Identify which cell holds the provided text, then report its (X, Y) central coordinate. 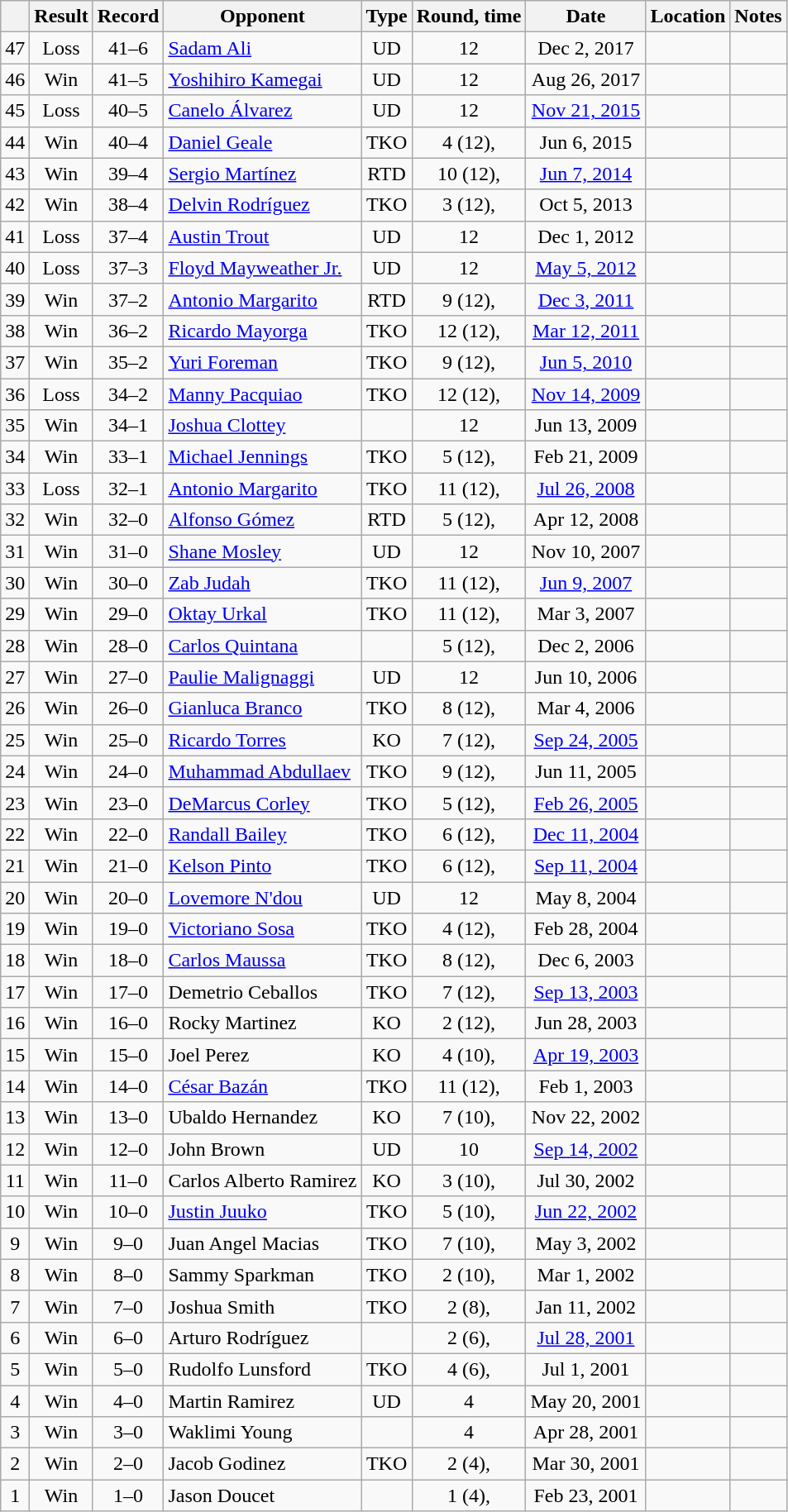
Waklimi Young (263, 1433)
Jun 11, 2005 (585, 771)
22 (15, 834)
5–0 (128, 1369)
Manny Pacquiao (263, 394)
Aug 26, 2017 (585, 79)
13 (15, 1118)
19–0 (128, 929)
18–0 (128, 961)
May 20, 2001 (585, 1401)
Jun 9, 2007 (585, 583)
Sep 11, 2004 (585, 866)
Sep 13, 2003 (585, 992)
Sep 24, 2005 (585, 740)
32–1 (128, 489)
23 (15, 803)
Nov 21, 2015 (585, 111)
Sadam Ali (263, 48)
9 (15, 1243)
34–2 (128, 394)
Location (688, 17)
5 (15, 1369)
Oktay Urkal (263, 614)
Jun 5, 2010 (585, 362)
14–0 (128, 1086)
6–0 (128, 1338)
Dec 6, 2003 (585, 961)
Randall Bailey (263, 834)
Juan Angel Macias (263, 1243)
Oct 5, 2013 (585, 205)
Rudolfo Lunsford (263, 1369)
5 (10), (469, 1212)
Sergio Martínez (263, 174)
Carlos Maussa (263, 961)
2–0 (128, 1464)
31–0 (128, 551)
Yoshihiro Kamegai (263, 79)
Canelo Álvarez (263, 111)
Shane Mosley (263, 551)
45 (15, 111)
Round, time (469, 17)
27–0 (128, 677)
Jul 1, 2001 (585, 1369)
Jul 28, 2001 (585, 1338)
Lovemore N'dou (263, 897)
3–0 (128, 1433)
32 (15, 520)
2 (12), (469, 1023)
Justin Juuko (263, 1212)
43 (15, 174)
Michael Jennings (263, 457)
Jul 26, 2008 (585, 489)
30–0 (128, 583)
7 (15, 1306)
Mar 3, 2007 (585, 614)
Jul 30, 2002 (585, 1181)
2 (15, 1464)
2 (8), (469, 1306)
15 (15, 1055)
12–0 (128, 1149)
33 (15, 489)
27 (15, 677)
Carlos Quintana (263, 646)
23–0 (128, 803)
42 (15, 205)
37–3 (128, 268)
15–0 (128, 1055)
Floyd Mayweather Jr. (263, 268)
14 (15, 1086)
Jan 11, 2002 (585, 1306)
Ricardo Torres (263, 740)
Dec 11, 2004 (585, 834)
Jun 10, 2006 (585, 677)
May 5, 2012 (585, 268)
Result (61, 17)
Jun 7, 2014 (585, 174)
Sammy Sparkman (263, 1275)
Carlos Alberto Ramirez (263, 1181)
Joshua Smith (263, 1306)
May 8, 2004 (585, 897)
39 (15, 299)
Rocky Martinez (263, 1023)
29 (15, 614)
10–0 (128, 1212)
Paulie Malignaggi (263, 677)
Record (128, 17)
25 (15, 740)
39–4 (128, 174)
30 (15, 583)
16 (15, 1023)
Ubaldo Hernandez (263, 1118)
40 (15, 268)
Gianluca Branco (263, 708)
18 (15, 961)
César Bazán (263, 1086)
7–0 (128, 1306)
33–1 (128, 457)
Type (387, 17)
Feb 28, 2004 (585, 929)
Martin Ramirez (263, 1401)
4–0 (128, 1401)
2 (4), (469, 1464)
9–0 (128, 1243)
32–0 (128, 520)
Mar 12, 2011 (585, 331)
10 (12), (469, 174)
36–2 (128, 331)
May 3, 2002 (585, 1243)
36 (15, 394)
40–5 (128, 111)
Dec 2, 2017 (585, 48)
Sep 14, 2002 (585, 1149)
Demetrio Ceballos (263, 992)
Daniel Geale (263, 142)
Delvin Rodríguez (263, 205)
Feb 21, 2009 (585, 457)
37–2 (128, 299)
21–0 (128, 866)
38 (15, 331)
Joshua Clottey (263, 426)
20 (15, 897)
Dec 1, 2012 (585, 236)
16–0 (128, 1023)
17–0 (128, 992)
Opponent (263, 17)
Muhammad Abdullaev (263, 771)
19 (15, 929)
Victoriano Sosa (263, 929)
Nov 14, 2009 (585, 394)
26–0 (128, 708)
20–0 (128, 897)
Arturo Rodríguez (263, 1338)
Dec 2, 2006 (585, 646)
Austin Trout (263, 236)
Apr 28, 2001 (585, 1433)
46 (15, 79)
38–4 (128, 205)
DeMarcus Corley (263, 803)
25–0 (128, 740)
Nov 10, 2007 (585, 551)
Jun 28, 2003 (585, 1023)
8 (15, 1275)
3 (10), (469, 1181)
Kelson Pinto (263, 866)
8–0 (128, 1275)
6 (15, 1338)
40–4 (128, 142)
13–0 (128, 1118)
31 (15, 551)
Apr 12, 2008 (585, 520)
41–6 (128, 48)
2 (10), (469, 1275)
Jun 6, 2015 (585, 142)
4 (6), (469, 1369)
2 (6), (469, 1338)
26 (15, 708)
Joel Perez (263, 1055)
1 (15, 1495)
Feb 26, 2005 (585, 803)
Alfonso Gómez (263, 520)
Jun 13, 2009 (585, 426)
Mar 1, 2002 (585, 1275)
41–5 (128, 79)
29–0 (128, 614)
44 (15, 142)
4 (10), (469, 1055)
Ricardo Mayorga (263, 331)
3 (12), (469, 205)
John Brown (263, 1149)
3 (15, 1433)
Mar 4, 2006 (585, 708)
37 (15, 362)
28–0 (128, 646)
Mar 30, 2001 (585, 1464)
35 (15, 426)
Feb 1, 2003 (585, 1086)
Zab Judah (263, 583)
Date (585, 17)
24 (15, 771)
Jun 22, 2002 (585, 1212)
22–0 (128, 834)
Yuri Foreman (263, 362)
1 (4), (469, 1495)
21 (15, 866)
47 (15, 48)
Jason Doucet (263, 1495)
37–4 (128, 236)
34 (15, 457)
Jacob Godinez (263, 1464)
41 (15, 236)
34–1 (128, 426)
35–2 (128, 362)
Feb 23, 2001 (585, 1495)
11 (15, 1181)
Nov 22, 2002 (585, 1118)
24–0 (128, 771)
11–0 (128, 1181)
Apr 19, 2003 (585, 1055)
1–0 (128, 1495)
17 (15, 992)
28 (15, 646)
Notes (758, 17)
Dec 3, 2011 (585, 299)
